Return the (X, Y) coordinate for the center point of the cell that contains the specified text.  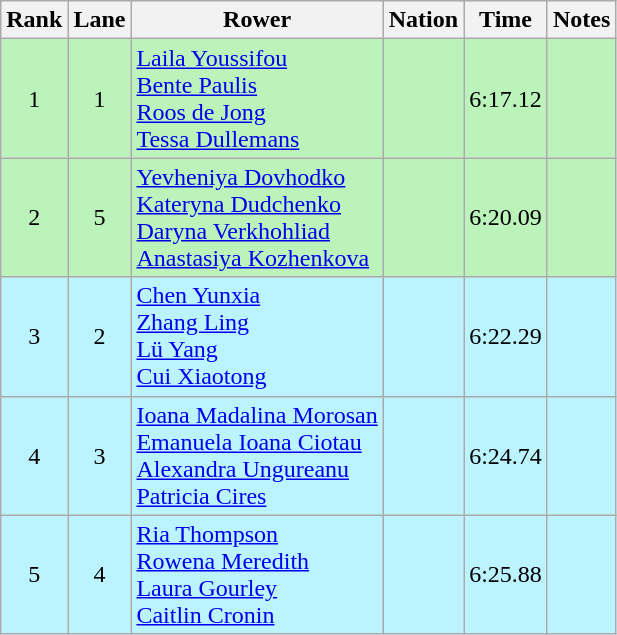
Chen YunxiaZhang LingLü YangCui Xiaotong (257, 336)
Ria ThompsonRowena MeredithLaura GourleyCaitlin Cronin (257, 574)
6:20.09 (506, 218)
Rower (257, 20)
6:24.74 (506, 456)
Time (506, 20)
6:22.29 (506, 336)
Ioana Madalina MorosanEmanuela Ioana CiotauAlexandra UngureanuPatricia Cires (257, 456)
Notes (581, 20)
6:25.88 (506, 574)
Yevheniya DovhodkoKateryna DudchenkoDaryna VerkhohliadAnastasiya Kozhenkova (257, 218)
6:17.12 (506, 98)
Laila YoussifouBente PaulisRoos de JongTessa Dullemans (257, 98)
Lane (100, 20)
Nation (423, 20)
Rank (34, 20)
